From the cell containing the given text, extract its center point as [X, Y] coordinate. 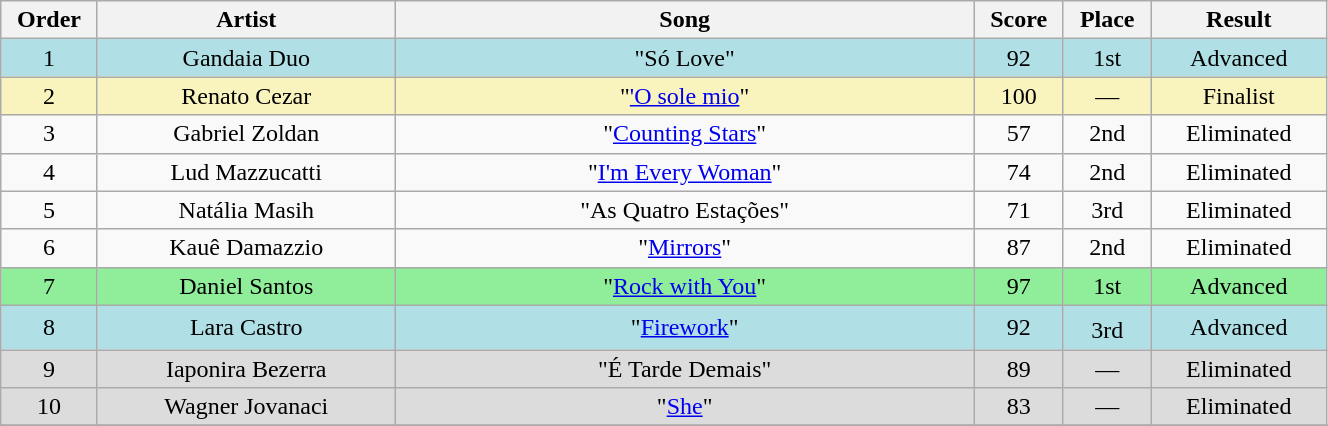
"É Tarde Demais" [684, 369]
6 [49, 248]
83 [1018, 407]
Order [49, 20]
Daniel Santos [246, 286]
Place [1107, 20]
"Mirrors" [684, 248]
71 [1018, 210]
1 [49, 58]
8 [49, 328]
"Firework" [684, 328]
87 [1018, 248]
"Só Love" [684, 58]
3 [49, 134]
89 [1018, 369]
"Rock with You" [684, 286]
57 [1018, 134]
Finalist [1238, 96]
9 [49, 369]
Kauê Damazzio [246, 248]
"As Quatro Estações" [684, 210]
Lara Castro [246, 328]
Wagner Jovanaci [246, 407]
5 [49, 210]
"Counting Stars" [684, 134]
"I'm Every Woman" [684, 172]
Renato Cezar [246, 96]
Natália Masih [246, 210]
"She" [684, 407]
2 [49, 96]
97 [1018, 286]
74 [1018, 172]
4 [49, 172]
7 [49, 286]
"'O sole mio" [684, 96]
Gandaia Duo [246, 58]
Result [1238, 20]
Gabriel Zoldan [246, 134]
Iaponira Bezerra [246, 369]
Score [1018, 20]
100 [1018, 96]
10 [49, 407]
Artist [246, 20]
Song [684, 20]
Lud Mazzucatti [246, 172]
